Pinpoint the cell where the given text exists, returning its (x, y) midpoint coordinate. 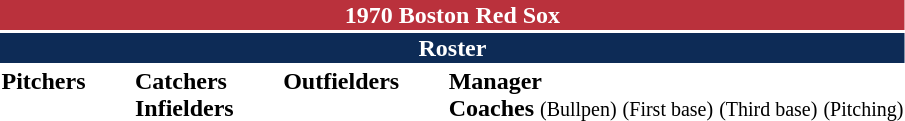
Roster (452, 48)
1970 Boston Red Sox (452, 15)
